Extract the [x, y] coordinate from the center of the cell holding the provided text.  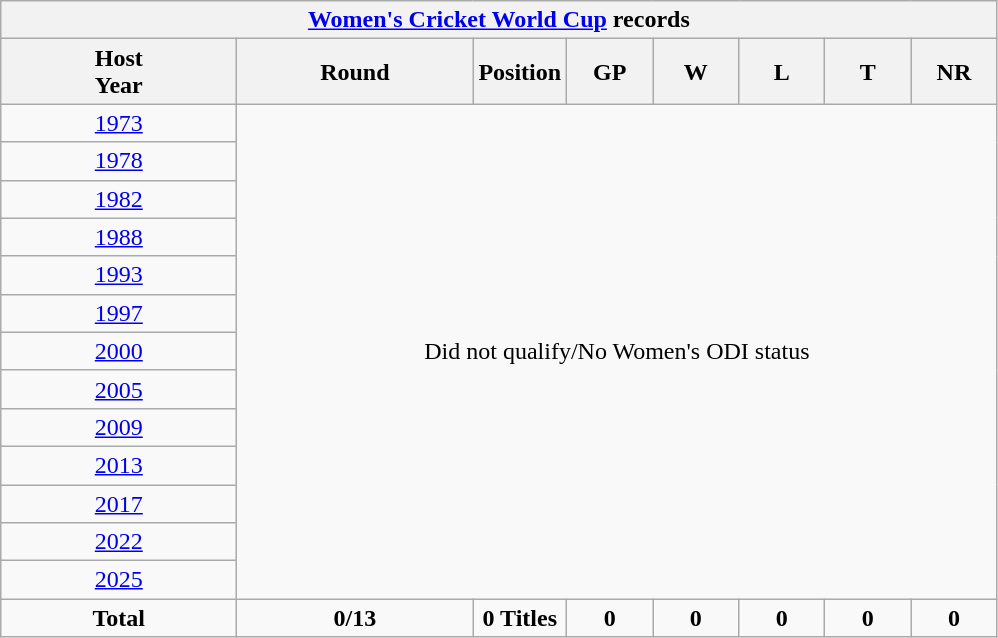
0 Titles [520, 618]
T [868, 72]
HostYear [119, 72]
Did not qualify/No Women's ODI status [617, 352]
1993 [119, 275]
2000 [119, 351]
GP [610, 72]
1978 [119, 161]
2022 [119, 542]
2025 [119, 580]
1997 [119, 313]
2005 [119, 389]
W [696, 72]
Total [119, 618]
Women's Cricket World Cup records [499, 20]
Position [520, 72]
1988 [119, 237]
2009 [119, 427]
0/13 [355, 618]
L [782, 72]
Round [355, 72]
2013 [119, 465]
NR [954, 72]
1982 [119, 199]
2017 [119, 503]
1973 [119, 123]
